Detect which cell encompasses the target text, then output its [X, Y] center coordinate. 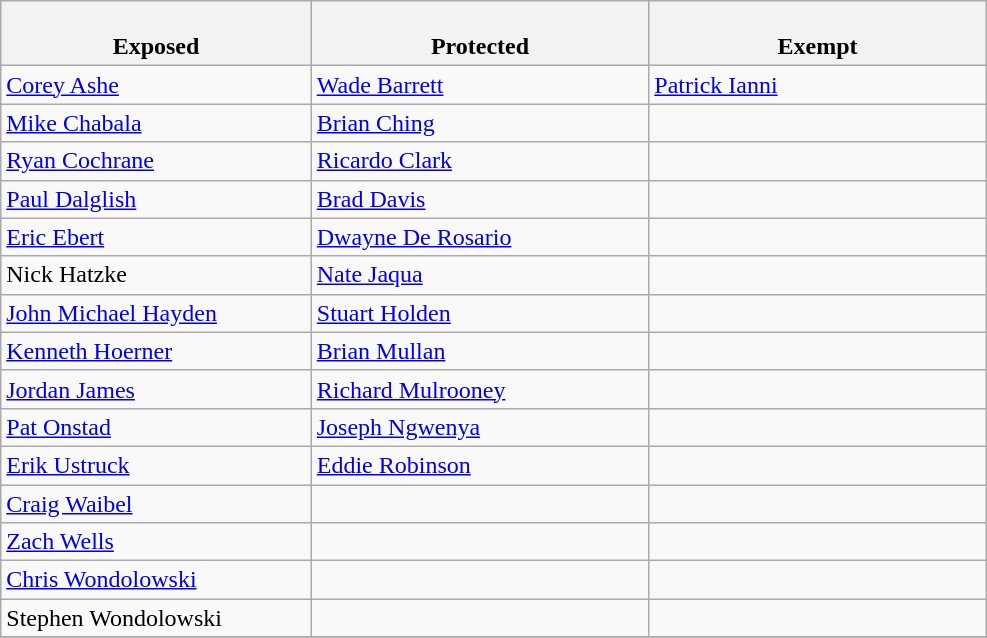
Eric Ebert [156, 237]
Erik Ustruck [156, 465]
Pat Onstad [156, 427]
Patrick Ianni [818, 85]
Kenneth Hoerner [156, 351]
Brad Davis [480, 199]
Nick Hatzke [156, 275]
Brian Ching [480, 123]
Corey Ashe [156, 85]
Protected [480, 34]
Paul Dalglish [156, 199]
Exempt [818, 34]
Dwayne De Rosario [480, 237]
Chris Wondolowski [156, 580]
Mike Chabala [156, 123]
John Michael Hayden [156, 313]
Ryan Cochrane [156, 161]
Richard Mulrooney [480, 389]
Craig Waibel [156, 503]
Eddie Robinson [480, 465]
Joseph Ngwenya [480, 427]
Stephen Wondolowski [156, 618]
Wade Barrett [480, 85]
Jordan James [156, 389]
Nate Jaqua [480, 275]
Ricardo Clark [480, 161]
Zach Wells [156, 542]
Brian Mullan [480, 351]
Exposed [156, 34]
Stuart Holden [480, 313]
